Provide the [x, y] coordinate of the cell's center where the given text is located.  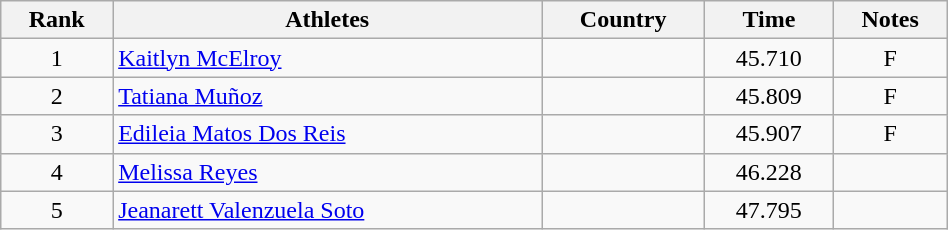
46.228 [770, 172]
45.710 [770, 58]
3 [57, 134]
Jeanarett Valenzuela Soto [328, 210]
Country [624, 20]
4 [57, 172]
45.907 [770, 134]
Time [770, 20]
Notes [890, 20]
Athletes [328, 20]
47.795 [770, 210]
Rank [57, 20]
1 [57, 58]
45.809 [770, 96]
Tatiana Muñoz [328, 96]
5 [57, 210]
Kaitlyn McElroy [328, 58]
2 [57, 96]
Edileia Matos Dos Reis [328, 134]
Melissa Reyes [328, 172]
